Search for the cell housing the specified text and yield its (x, y) center coordinate. 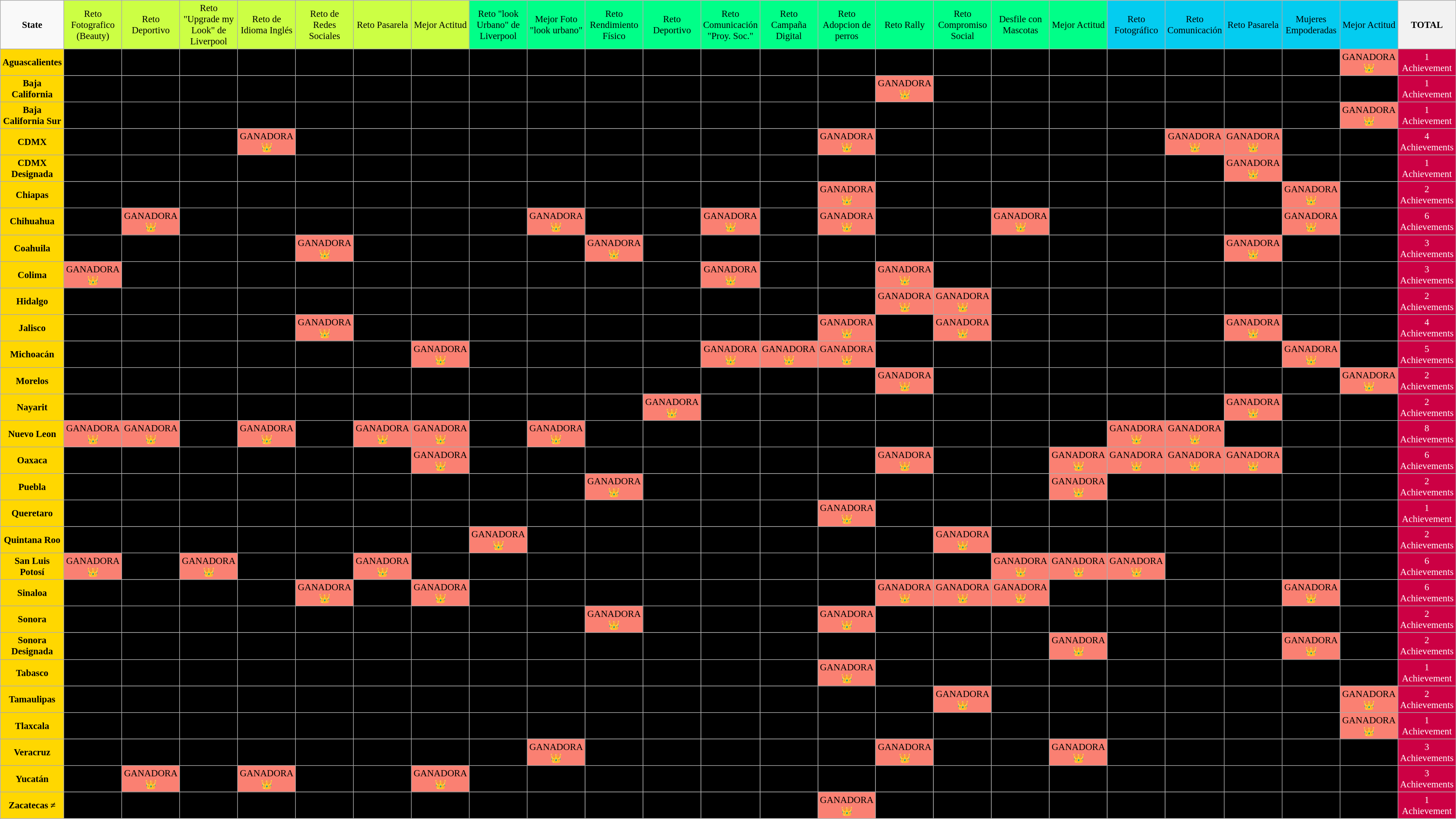
Tabasco (32, 673)
TOTAL (1427, 25)
Mujeres Empoderadas (1311, 25)
Nayarit (32, 407)
Chiapas (32, 195)
Reto Compromiso Social (962, 25)
Reto Comunicación (1195, 25)
Reto de Idioma Inglés (266, 25)
Reto Fotográfico (1136, 25)
Baja California (32, 89)
8 Achievements (1427, 434)
Reto Fotografico (Beauty) (93, 25)
Reto Rally (905, 25)
Michoacán (32, 354)
Reto Adopcion de perros (847, 25)
State (32, 25)
CDMX Designada (32, 168)
Queretaro (32, 513)
Hidalgo (32, 301)
Veracruz (32, 752)
Morelos (32, 381)
Baja California Sur (32, 116)
Oaxaca (32, 460)
San Luis Potosí (32, 567)
Reto Rendimiento Físico (614, 25)
Reto de Redes Sociales (325, 25)
Quintana Roo (32, 540)
Coahuila (32, 248)
Chihuahua (32, 222)
Puebla (32, 487)
Sonora Designada (32, 646)
Aguascalientes (32, 62)
CDMX (32, 142)
Yucatán (32, 779)
Tamaulipas (32, 699)
Sonora (32, 619)
Reto Comunicación "Proy. Soc." (730, 25)
Reto "look Urbano" de Liverpool (498, 25)
5 Achievements (1427, 354)
Reto Campaña Digital (789, 25)
Sinaloa (32, 593)
Mejor Foto "look urbano" (556, 25)
Jalisco (32, 328)
Reto "Upgrade my Look" de Liverpool (209, 25)
Tlaxcala (32, 725)
Colima (32, 274)
Zacatecas ≠ (32, 805)
Desfile con Mascotas (1021, 25)
Nuevo Leon (32, 434)
